Locate the cell with the specified text and output its (x, y) center coordinate. 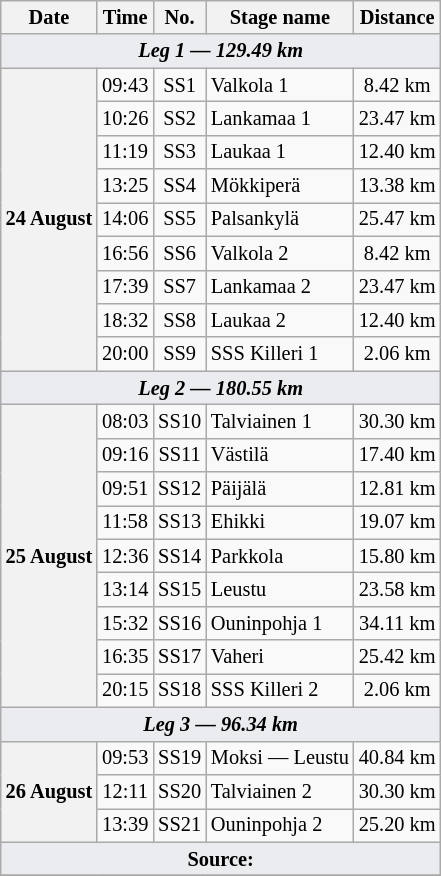
Moksi — Leustu (280, 758)
09:16 (125, 455)
SS21 (180, 825)
SS5 (180, 219)
Time (125, 17)
23.58 km (398, 589)
25.47 km (398, 219)
15:32 (125, 623)
25.20 km (398, 825)
18:32 (125, 320)
09:43 (125, 85)
Valkola 2 (280, 253)
Vaheri (280, 657)
SS13 (180, 522)
Västilä (280, 455)
SS11 (180, 455)
20:15 (125, 690)
Laukaa 2 (280, 320)
SS14 (180, 556)
11:58 (125, 522)
Distance (398, 17)
Valkola 1 (280, 85)
Date (49, 17)
09:51 (125, 489)
10:26 (125, 118)
Ouninpohja 2 (280, 825)
Stage name (280, 17)
Ehikki (280, 522)
Leg 3 — 96.34 km (221, 724)
16:35 (125, 657)
Talviainen 1 (280, 421)
12:11 (125, 791)
34.11 km (398, 623)
25 August (49, 556)
SS19 (180, 758)
15.80 km (398, 556)
13:25 (125, 186)
Parkkola (280, 556)
20:00 (125, 354)
16:56 (125, 253)
SS12 (180, 489)
13:14 (125, 589)
SS17 (180, 657)
12:36 (125, 556)
SS10 (180, 421)
24 August (49, 220)
SS6 (180, 253)
Leg 1 — 129.49 km (221, 51)
Laukaa 1 (280, 152)
Palsankylä (280, 219)
11:19 (125, 152)
40.84 km (398, 758)
25.42 km (398, 657)
SS4 (180, 186)
26 August (49, 792)
SS8 (180, 320)
SS15 (180, 589)
SS1 (180, 85)
Ouninpohja 1 (280, 623)
19.07 km (398, 522)
Päijälä (280, 489)
SS16 (180, 623)
14:06 (125, 219)
12.81 km (398, 489)
09:53 (125, 758)
Source: (221, 859)
17.40 km (398, 455)
No. (180, 17)
13.38 km (398, 186)
SSS Killeri 1 (280, 354)
SS7 (180, 287)
Lankamaa 1 (280, 118)
Lankamaa 2 (280, 287)
Mökkiperä (280, 186)
08:03 (125, 421)
SS20 (180, 791)
SS18 (180, 690)
SS3 (180, 152)
Talviainen 2 (280, 791)
13:39 (125, 825)
17:39 (125, 287)
SS9 (180, 354)
Leustu (280, 589)
SSS Killeri 2 (280, 690)
Leg 2 — 180.55 km (221, 388)
SS2 (180, 118)
